Detect which cell encompasses the target text, then output its [x, y] center coordinate. 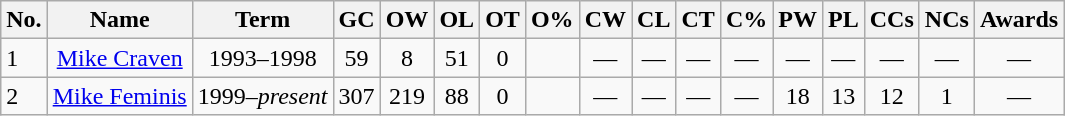
Name [120, 20]
13 [843, 96]
Awards [1018, 20]
88 [457, 96]
CCs [892, 20]
12 [892, 96]
OL [457, 20]
51 [457, 58]
GC [356, 20]
NCs [946, 20]
18 [798, 96]
307 [356, 96]
2 [24, 96]
C% [746, 20]
8 [407, 58]
1999–present [262, 96]
Term [262, 20]
PL [843, 20]
OT [503, 20]
219 [407, 96]
CW [605, 20]
PW [798, 20]
CL [654, 20]
59 [356, 58]
Mike Feminis [120, 96]
1993–1998 [262, 58]
O% [552, 20]
CT [698, 20]
OW [407, 20]
Mike Craven [120, 58]
No. [24, 20]
